Return the [X, Y] coordinate for the center point of the cell that contains the specified text.  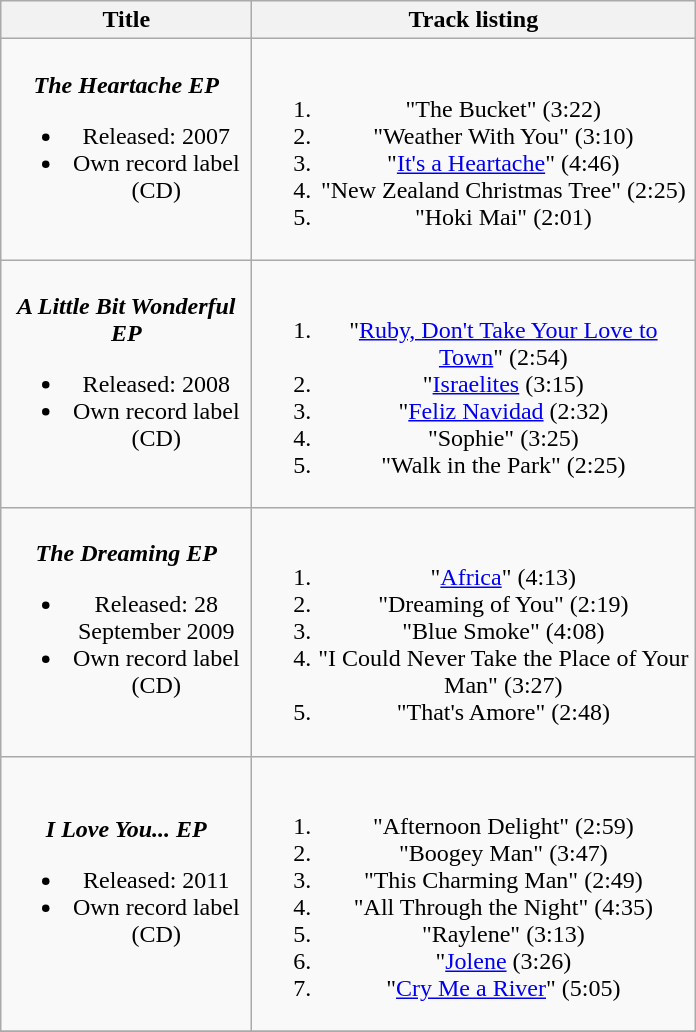
A Little Bit Wonderful EPReleased: 2008Own record label (CD) [126, 384]
I Love You... EPReleased: 2011Own record label (CD) [126, 894]
"Ruby, Don't Take Your Love to Town" (2:54)"Israelites (3:15)"Feliz Navidad (2:32)"Sophie" (3:25)"Walk in the Park" (2:25) [474, 384]
Track listing [474, 20]
The Dreaming EPReleased: 28 September 2009Own record label (CD) [126, 632]
"The Bucket" (3:22)"Weather With You" (3:10)"It's a Heartache" (4:46)"New Zealand Christmas Tree" (2:25)"Hoki Mai" (2:01) [474, 150]
Title [126, 20]
"Africa" (4:13)"Dreaming of You" (2:19)"Blue Smoke" (4:08)"I Could Never Take the Place of Your Man" (3:27)"That's Amore" (2:48) [474, 632]
The Heartache EPReleased: 2007Own record label (CD) [126, 150]
